Locate the cell with the specified text and output its [X, Y] center coordinate. 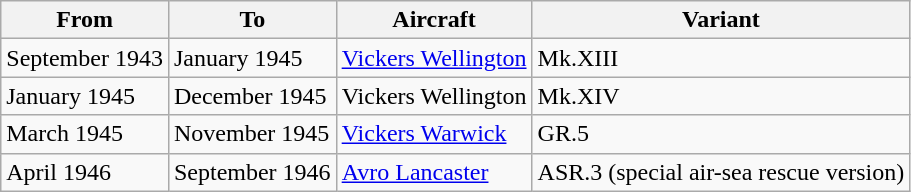
To [252, 20]
December 1945 [252, 96]
April 1946 [85, 172]
Mk.XIII [721, 58]
Variant [721, 20]
September 1946 [252, 172]
From [85, 20]
Avro Lancaster [434, 172]
November 1945 [252, 134]
March 1945 [85, 134]
ASR.3 (special air-sea rescue version) [721, 172]
Mk.XIV [721, 96]
Vickers Warwick [434, 134]
September 1943 [85, 58]
GR.5 [721, 134]
Aircraft [434, 20]
